Scan for the cell matching the given text and deliver its (X, Y) coordinate at center. 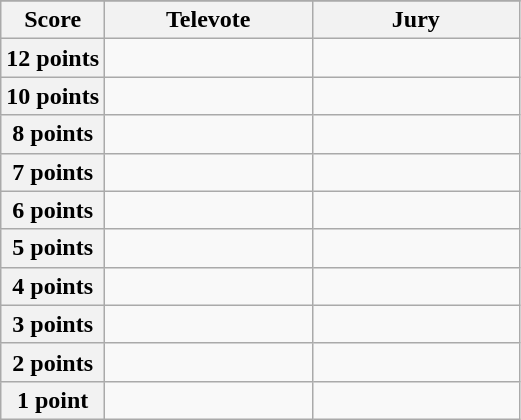
Jury (416, 20)
7 points (53, 172)
8 points (53, 134)
2 points (53, 362)
12 points (53, 58)
10 points (53, 96)
6 points (53, 210)
Score (53, 20)
5 points (53, 248)
4 points (53, 286)
1 point (53, 400)
Televote (209, 20)
3 points (53, 324)
